Return [X, Y] of the center of cell containing provided text 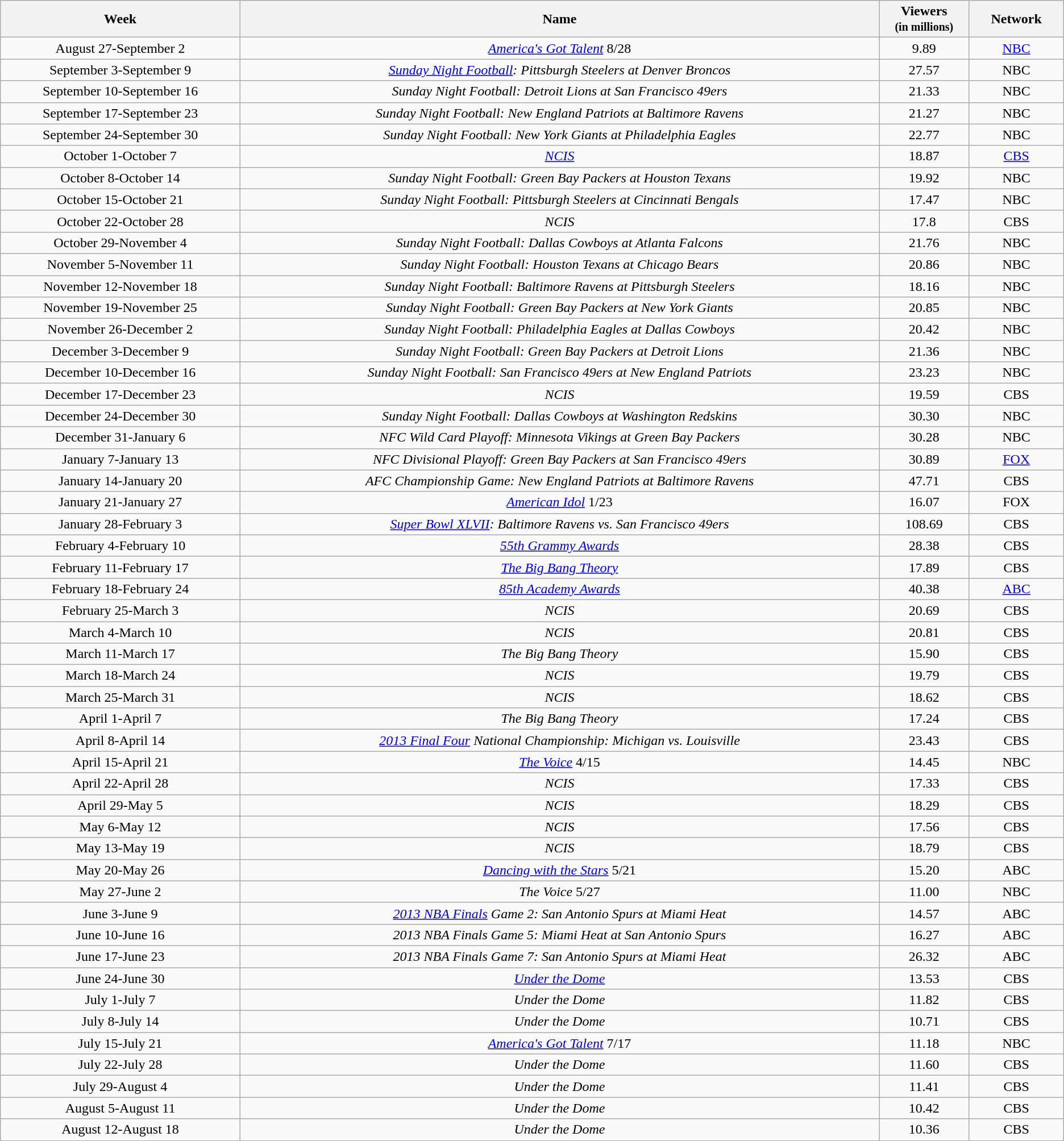
Viewers(in millions) [924, 19]
17.33 [924, 784]
The Voice 5/27 [559, 892]
20.42 [924, 330]
January 7-January 13 [120, 459]
April 15-April 21 [120, 762]
10.36 [924, 1130]
16.27 [924, 935]
November 12-November 18 [120, 286]
85th Academy Awards [559, 589]
18.29 [924, 805]
December 31-January 6 [120, 438]
28.38 [924, 545]
10.71 [924, 1022]
June 3-June 9 [120, 913]
Sunday Night Football: Baltimore Ravens at Pittsburgh Steelers [559, 286]
Sunday Night Football: Pittsburgh Steelers at Cincinnati Bengals [559, 199]
June 17-June 23 [120, 956]
47.71 [924, 481]
July 29-August 4 [120, 1086]
11.82 [924, 1000]
April 8-April 14 [120, 740]
April 22-April 28 [120, 784]
18.87 [924, 156]
May 6-May 12 [120, 827]
American Idol 1/23 [559, 502]
October 1-October 7 [120, 156]
21.33 [924, 91]
2013 Final Four National Championship: Michigan vs. Louisville [559, 740]
13.53 [924, 978]
October 29-November 4 [120, 243]
55th Grammy Awards [559, 545]
26.32 [924, 956]
October 15-October 21 [120, 199]
September 10-September 16 [120, 91]
June 10-June 16 [120, 935]
Sunday Night Football: Green Bay Packers at Detroit Lions [559, 351]
Sunday Night Football: San Francisco 49ers at New England Patriots [559, 373]
18.62 [924, 697]
February 18-February 24 [120, 589]
20.69 [924, 610]
17.24 [924, 719]
February 25-March 3 [120, 610]
America's Got Talent 8/28 [559, 48]
Super Bowl XLVII: Baltimore Ravens vs. San Francisco 49ers [559, 524]
February 11-February 17 [120, 567]
19.79 [924, 676]
21.76 [924, 243]
14.57 [924, 913]
August 27-September 2 [120, 48]
January 14-January 20 [120, 481]
Sunday Night Football: Green Bay Packers at Houston Texans [559, 178]
May 13-May 19 [120, 848]
17.47 [924, 199]
Sunday Night Football: Philadelphia Eagles at Dallas Cowboys [559, 330]
July 8-July 14 [120, 1022]
July 22-July 28 [120, 1065]
December 24-December 30 [120, 416]
2013 NBA Finals Game 5: Miami Heat at San Antonio Spurs [559, 935]
15.90 [924, 654]
23.23 [924, 373]
February 4-February 10 [120, 545]
17.89 [924, 567]
21.27 [924, 113]
September 17-September 23 [120, 113]
11.41 [924, 1086]
June 24-June 30 [120, 978]
30.30 [924, 416]
Week [120, 19]
23.43 [924, 740]
November 5-November 11 [120, 264]
Sunday Night Football: New England Patriots at Baltimore Ravens [559, 113]
May 20-May 26 [120, 870]
108.69 [924, 524]
22.77 [924, 135]
December 17-December 23 [120, 394]
The Voice 4/15 [559, 762]
NFC Wild Card Playoff: Minnesota Vikings at Green Bay Packers [559, 438]
27.57 [924, 70]
Sunday Night Football: Green Bay Packers at New York Giants [559, 308]
18.79 [924, 848]
AFC Championship Game: New England Patriots at Baltimore Ravens [559, 481]
21.36 [924, 351]
August 5-August 11 [120, 1108]
19.59 [924, 394]
15.20 [924, 870]
2013 NBA Finals Game 2: San Antonio Spurs at Miami Heat [559, 913]
December 3-December 9 [120, 351]
Sunday Night Football: Houston Texans at Chicago Bears [559, 264]
20.85 [924, 308]
11.00 [924, 892]
20.86 [924, 264]
2013 NBA Finals Game 7: San Antonio Spurs at Miami Heat [559, 956]
March 4-March 10 [120, 632]
January 28-February 3 [120, 524]
November 19-November 25 [120, 308]
March 25-March 31 [120, 697]
Sunday Night Football: Dallas Cowboys at Atlanta Falcons [559, 243]
Name [559, 19]
January 21-January 27 [120, 502]
NFC Divisional Playoff: Green Bay Packers at San Francisco 49ers [559, 459]
March 18-March 24 [120, 676]
Sunday Night Football: Detroit Lions at San Francisco 49ers [559, 91]
May 27-June 2 [120, 892]
9.89 [924, 48]
October 8-October 14 [120, 178]
April 1-April 7 [120, 719]
17.56 [924, 827]
40.38 [924, 589]
Network [1016, 19]
July 15-July 21 [120, 1043]
October 22-October 28 [120, 221]
September 24-September 30 [120, 135]
August 12-August 18 [120, 1130]
Sunday Night Football: Pittsburgh Steelers at Denver Broncos [559, 70]
19.92 [924, 178]
April 29-May 5 [120, 805]
17.8 [924, 221]
16.07 [924, 502]
March 11-March 17 [120, 654]
10.42 [924, 1108]
30.89 [924, 459]
11.60 [924, 1065]
November 26-December 2 [120, 330]
14.45 [924, 762]
20.81 [924, 632]
Sunday Night Football: New York Giants at Philadelphia Eagles [559, 135]
Sunday Night Football: Dallas Cowboys at Washington Redskins [559, 416]
September 3-September 9 [120, 70]
Dancing with the Stars 5/21 [559, 870]
30.28 [924, 438]
July 1-July 7 [120, 1000]
America's Got Talent 7/17 [559, 1043]
18.16 [924, 286]
11.18 [924, 1043]
December 10-December 16 [120, 373]
